Provide the [X, Y] coordinate of the cell's center where the given text is located.  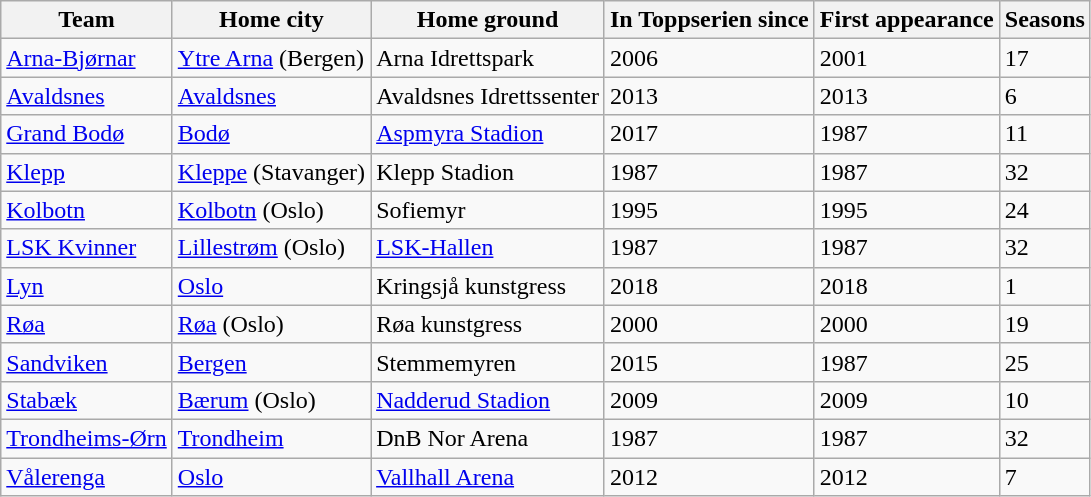
Røa [87, 324]
2006 [709, 58]
In Toppserien since [709, 20]
19 [1044, 324]
Klepp [87, 172]
Grand Bodø [87, 134]
Team [87, 20]
Avaldsnes Idrettssenter [488, 96]
Home ground [488, 20]
7 [1044, 477]
Sofiemyr [488, 210]
6 [1044, 96]
Kolbotn (Oslo) [271, 210]
Røa kunstgress [488, 324]
Trondheims-Ørn [87, 438]
Lillestrøm (Oslo) [271, 248]
DnB Nor Arena [488, 438]
1 [1044, 286]
Aspmyra Stadion [488, 134]
LSK-Hallen [488, 248]
Kleppe (Stavanger) [271, 172]
25 [1044, 362]
2017 [709, 134]
11 [1044, 134]
17 [1044, 58]
2015 [709, 362]
Bergen [271, 362]
Stemmemyren [488, 362]
Trondheim [271, 438]
Vallhall Arena [488, 477]
Arna-Bjørnar [87, 58]
Nadderud Stadion [488, 400]
Røa (Oslo) [271, 324]
Sandviken [87, 362]
Lyn [87, 286]
Vålerenga [87, 477]
Seasons [1044, 20]
Arna Idrettspark [488, 58]
Bodø [271, 134]
Bærum (Oslo) [271, 400]
Home city [271, 20]
10 [1044, 400]
Kolbotn [87, 210]
Klepp Stadion [488, 172]
24 [1044, 210]
2001 [906, 58]
First appearance [906, 20]
Stabæk [87, 400]
Kringsjå kunstgress [488, 286]
LSK Kvinner [87, 248]
Ytre Arna (Bergen) [271, 58]
